Scan for the cell matching the given text and deliver its (x, y) coordinate at center. 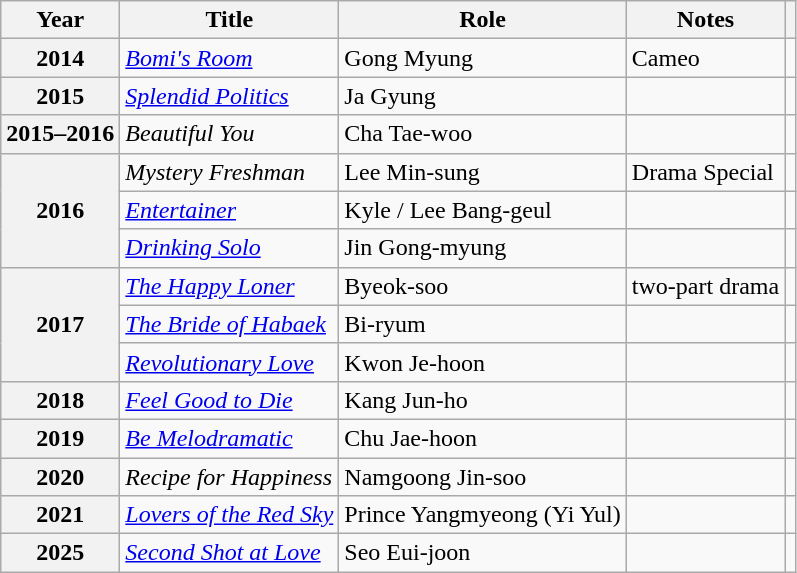
2019 (60, 438)
Ja Gyung (483, 96)
Prince Yangmyeong (Yi Yul) (483, 515)
Bomi's Room (230, 58)
Lee Min-sung (483, 172)
Kang Jun-ho (483, 400)
The Happy Loner (230, 286)
Mystery Freshman (230, 172)
2014 (60, 58)
Role (483, 20)
Notes (705, 20)
Beautiful You (230, 134)
2015 (60, 96)
Bi-ryum (483, 324)
Second Shot at Love (230, 553)
Lovers of the Red Sky (230, 515)
Cha Tae-woo (483, 134)
two-part drama (705, 286)
Kwon Je-hoon (483, 362)
Byeok-soo (483, 286)
Namgoong Jin-soo (483, 477)
The Bride of Habaek (230, 324)
Recipe for Happiness (230, 477)
Kyle / Lee Bang-geul (483, 210)
2021 (60, 515)
2017 (60, 324)
Drinking Solo (230, 248)
Be Melodramatic (230, 438)
Title (230, 20)
Splendid Politics (230, 96)
2015–2016 (60, 134)
2016 (60, 210)
2025 (60, 553)
Seo Eui-joon (483, 553)
2018 (60, 400)
Jin Gong-myung (483, 248)
2020 (60, 477)
Year (60, 20)
Cameo (705, 58)
Revolutionary Love (230, 362)
Gong Myung (483, 58)
Entertainer (230, 210)
Feel Good to Die (230, 400)
Chu Jae-hoon (483, 438)
Drama Special (705, 172)
